Detect which cell encompasses the target text, then output its [x, y] center coordinate. 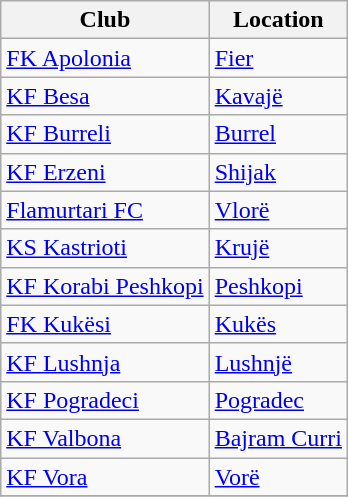
KF Korabi Peshkopi [105, 286]
Pogradec [278, 400]
KF Vora [105, 477]
KF Pogradeci [105, 400]
KF Lushnja [105, 362]
Kavajë [278, 96]
Shijak [278, 172]
KF Burreli [105, 134]
Location [278, 20]
Vlorë [278, 210]
FK Kukësi [105, 324]
Burrel [278, 134]
Vorë [278, 477]
KF Erzeni [105, 172]
Lushnjë [278, 362]
KS Kastrioti [105, 248]
Club [105, 20]
KF Besa [105, 96]
Flamurtari FC [105, 210]
Fier [278, 58]
Peshkopi [278, 286]
KF Valbona [105, 438]
Bajram Curri [278, 438]
Kukës [278, 324]
FK Apolonia [105, 58]
Krujë [278, 248]
